Search for the cell housing the specified text and yield its (X, Y) center coordinate. 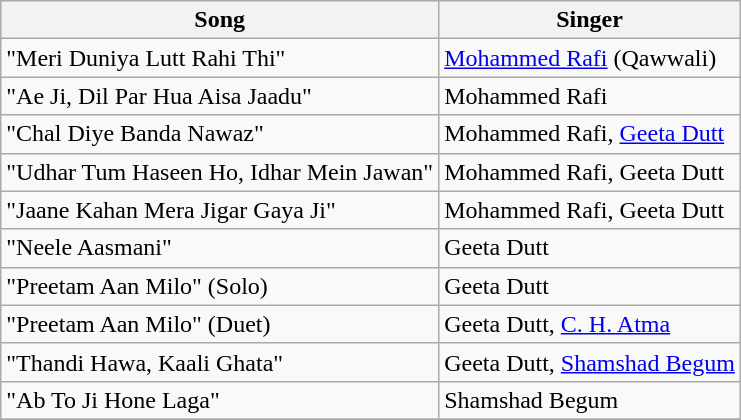
"Meri Duniya Lutt Rahi Thi" (220, 58)
Geeta Dutt, C. H. Atma (590, 324)
"Preetam Aan Milo" (Duet) (220, 324)
"Jaane Kahan Mera Jigar Gaya Ji" (220, 210)
"Ae Ji, Dil Par Hua Aisa Jaadu" (220, 96)
Singer (590, 20)
Geeta Dutt, Shamshad Begum (590, 362)
"Udhar Tum Haseen Ho, Idhar Mein Jawan" (220, 172)
"Thandi Hawa, Kaali Ghata" (220, 362)
"Chal Diye Banda Nawaz" (220, 134)
"Ab To Ji Hone Laga" (220, 400)
Song (220, 20)
Shamshad Begum (590, 400)
Mohammed Rafi (Qawwali) (590, 58)
Mohammed Rafi (590, 96)
"Preetam Aan Milo" (Solo) (220, 286)
"Neele Aasmani" (220, 248)
